Scan for the cell matching the given text and deliver its [x, y] coordinate at center. 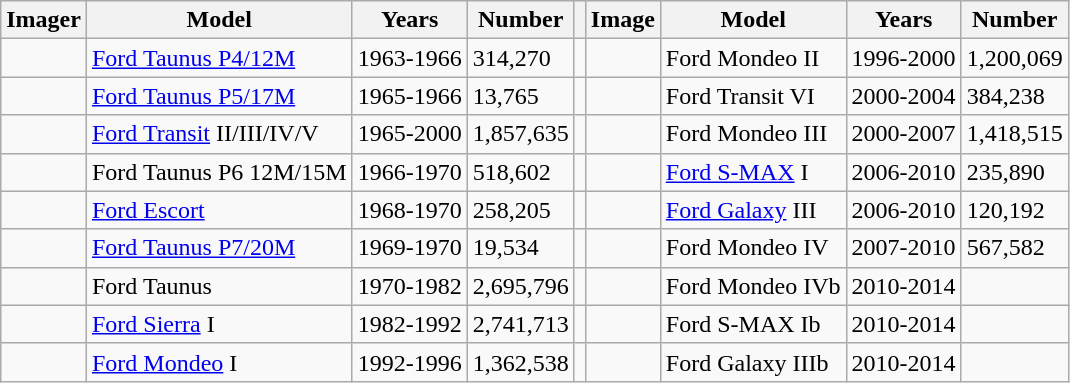
Ford Escort [219, 210]
Ford Mondeo IV [753, 248]
Ford S-MAX Ib [753, 324]
Image [622, 20]
1992-1996 [410, 362]
1,418,515 [1014, 134]
Ford Sierra I [219, 324]
518,602 [520, 172]
Ford Taunus P4/12M [219, 58]
Ford Taunus [219, 286]
258,205 [520, 210]
1969-1970 [410, 248]
1996-2000 [904, 58]
Ford Taunus P6 12M/15M [219, 172]
2,741,713 [520, 324]
13,765 [520, 96]
1968-1970 [410, 210]
1965-1966 [410, 96]
2,695,796 [520, 286]
120,192 [1014, 210]
1,857,635 [520, 134]
1966-1970 [410, 172]
Ford Galaxy III [753, 210]
235,890 [1014, 172]
567,582 [1014, 248]
Ford Transit II/III/IV/V [219, 134]
314,270 [520, 58]
1982-1992 [410, 324]
Ford Galaxy IIIb [753, 362]
2000-2004 [904, 96]
Ford Mondeo II [753, 58]
Ford Mondeo I [219, 362]
Ford Taunus P7/20M [219, 248]
Ford Mondeo III [753, 134]
1,200,069 [1014, 58]
1963-1966 [410, 58]
Ford Mondeo IVb [753, 286]
384,238 [1014, 96]
2000-2007 [904, 134]
1,362,538 [520, 362]
Ford Transit VI [753, 96]
Imager [44, 20]
Ford S-MAX I [753, 172]
2007-2010 [904, 248]
1965-2000 [410, 134]
1970-1982 [410, 286]
Ford Taunus P5/17M [219, 96]
19,534 [520, 248]
